Search for the cell housing the specified text and yield its [X, Y] center coordinate. 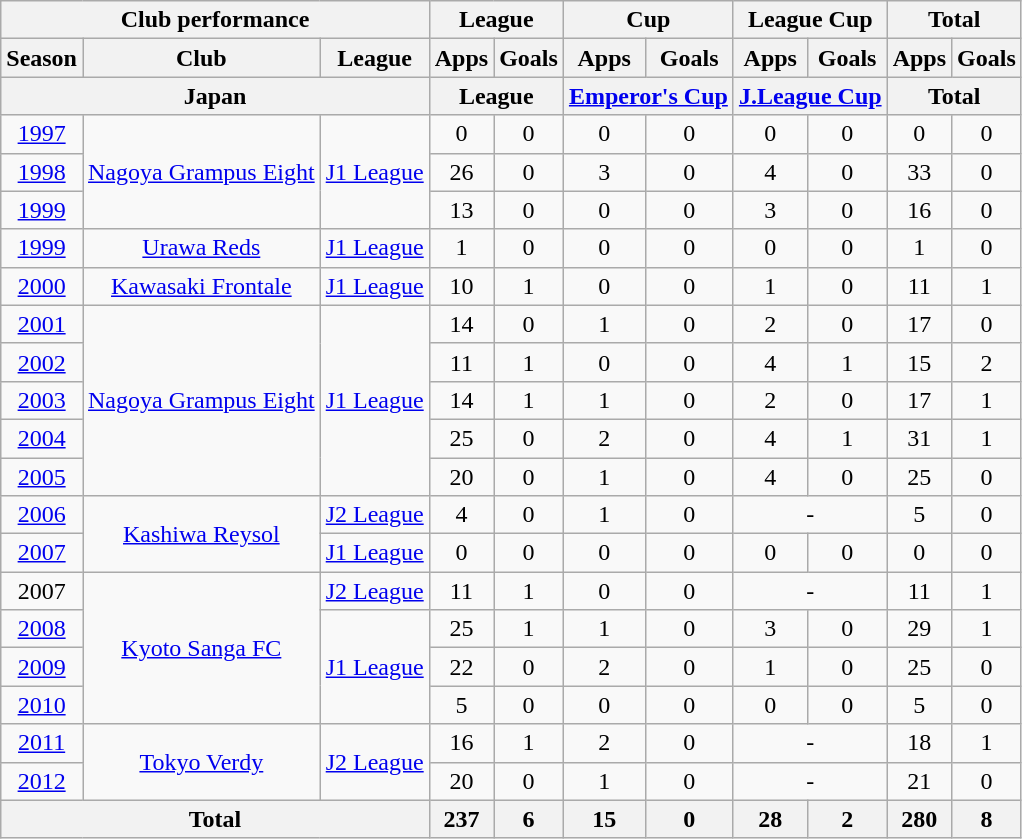
13 [461, 210]
2002 [42, 362]
J.League Cup [810, 96]
18 [919, 743]
28 [770, 819]
2000 [42, 286]
1997 [42, 134]
237 [461, 819]
Tokyo Verdy [201, 762]
21 [919, 781]
2009 [42, 667]
2011 [42, 743]
League Cup [810, 20]
Urawa Reds [201, 248]
22 [461, 667]
10 [461, 286]
6 [529, 819]
1998 [42, 172]
2003 [42, 400]
Club performance [215, 20]
2012 [42, 781]
Emperor's Cup [648, 96]
2010 [42, 705]
Kawasaki Frontale [201, 286]
Club [201, 58]
26 [461, 172]
2001 [42, 324]
Japan [215, 96]
Kashiwa Reysol [201, 534]
280 [919, 819]
Cup [648, 20]
31 [919, 438]
2004 [42, 438]
8 [987, 819]
Kyoto Sanga FC [201, 648]
Season [42, 58]
2005 [42, 477]
2006 [42, 515]
29 [919, 629]
33 [919, 172]
2008 [42, 629]
